Pinpoint the cell where the given text exists, returning its [X, Y] midpoint coordinate. 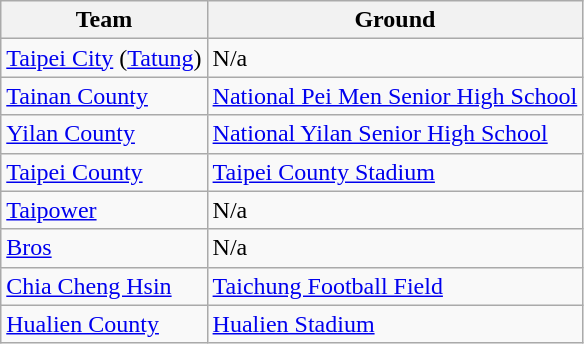
Taipei County Stadium [395, 172]
Bros [104, 248]
Taipower [104, 210]
National Yilan Senior High School [395, 134]
Taichung Football Field [395, 286]
Ground [395, 20]
Chia Cheng Hsin [104, 286]
Team [104, 20]
Hualien County [104, 324]
Hualien Stadium [395, 324]
Yilan County [104, 134]
National Pei Men Senior High School [395, 96]
Tainan County [104, 96]
Taipei City (Tatung) [104, 58]
Taipei County [104, 172]
